Identify which cell holds the provided text, then report its [X, Y] central coordinate. 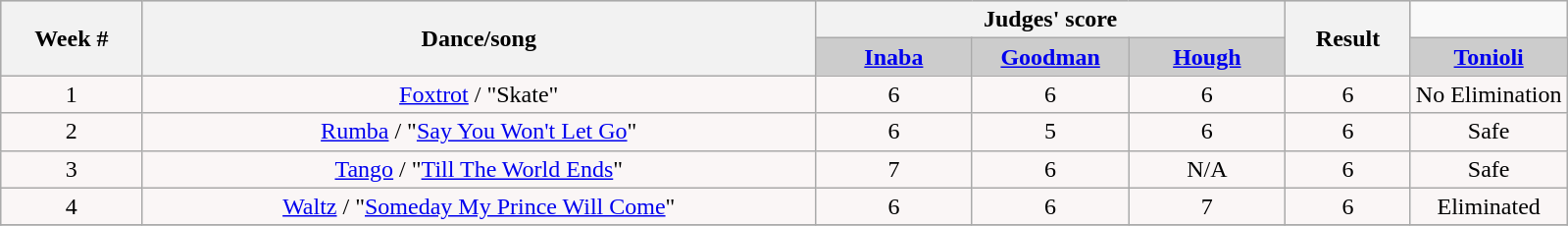
4 [72, 206]
Eliminated [1489, 206]
N/A [1207, 169]
Result [1348, 38]
Tango / "Till The World Ends" [479, 169]
Dance/song [479, 38]
3 [72, 169]
Goodman [1050, 57]
2 [72, 132]
Tonioli [1489, 57]
Rumba / "Say You Won't Let Go" [479, 132]
Waltz / "Someday My Prince Will Come" [479, 206]
Judges' score [1051, 20]
5 [1050, 132]
1 [72, 94]
Foxtrot / "Skate" [479, 94]
Hough [1207, 57]
Week # [72, 38]
No Elimination [1489, 94]
Inaba [894, 57]
